Return (x, y) of the center of cell containing provided text 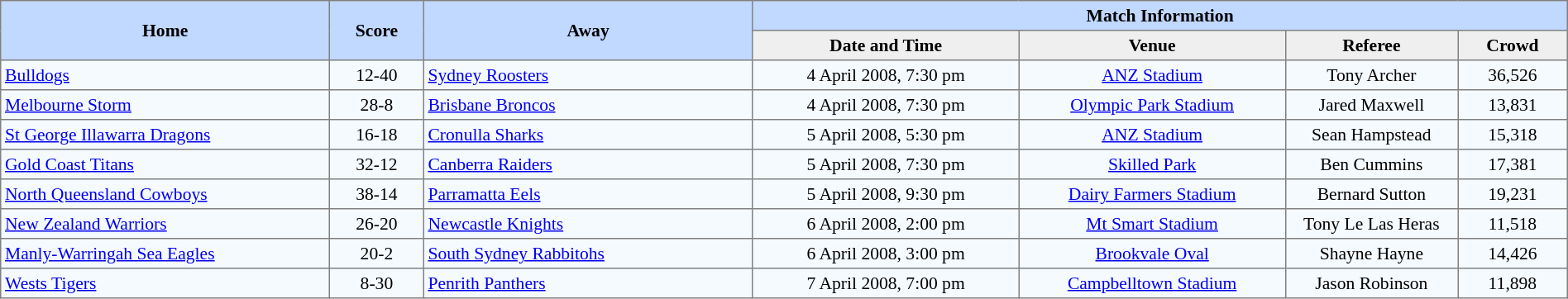
Cronulla Sharks (588, 135)
5 April 2008, 7:30 pm (886, 164)
Score (377, 31)
North Queensland Cowboys (165, 194)
Manly-Warringah Sea Eagles (165, 254)
6 April 2008, 3:00 pm (886, 254)
Newcastle Knights (588, 224)
16-18 (377, 135)
Venue (1152, 45)
Brisbane Broncos (588, 105)
15,318 (1513, 135)
Sydney Roosters (588, 75)
Shayne Hayne (1371, 254)
Dairy Farmers Stadium (1152, 194)
South Sydney Rabbitohs (588, 254)
11,518 (1513, 224)
Crowd (1513, 45)
Bernard Sutton (1371, 194)
Wests Tigers (165, 283)
7 April 2008, 7:00 pm (886, 283)
6 April 2008, 2:00 pm (886, 224)
Ben Cummins (1371, 164)
32-12 (377, 164)
20-2 (377, 254)
Parramatta Eels (588, 194)
Jason Robinson (1371, 283)
Canberra Raiders (588, 164)
Penrith Panthers (588, 283)
19,231 (1513, 194)
Campbelltown Stadium (1152, 283)
5 April 2008, 9:30 pm (886, 194)
Brookvale Oval (1152, 254)
12-40 (377, 75)
26-20 (377, 224)
Date and Time (886, 45)
38-14 (377, 194)
Olympic Park Stadium (1152, 105)
17,381 (1513, 164)
14,426 (1513, 254)
Jared Maxwell (1371, 105)
St George Illawarra Dragons (165, 135)
Gold Coast Titans (165, 164)
8-30 (377, 283)
28-8 (377, 105)
New Zealand Warriors (165, 224)
Tony Le Las Heras (1371, 224)
Sean Hampstead (1371, 135)
Mt Smart Stadium (1152, 224)
Referee (1371, 45)
Away (588, 31)
13,831 (1513, 105)
11,898 (1513, 283)
5 April 2008, 5:30 pm (886, 135)
Skilled Park (1152, 164)
Bulldogs (165, 75)
Melbourne Storm (165, 105)
Match Information (1159, 16)
36,526 (1513, 75)
Home (165, 31)
Tony Archer (1371, 75)
